Search for the cell housing the specified text and yield its (x, y) center coordinate. 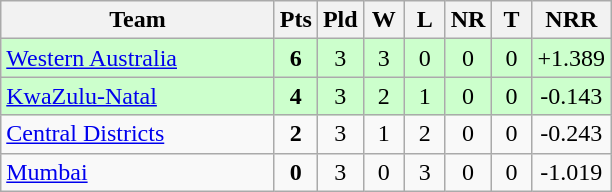
W (384, 20)
KwaZulu-Natal (138, 96)
Western Australia (138, 58)
L (424, 20)
+1.389 (572, 58)
NR (468, 20)
4 (296, 96)
-1.019 (572, 172)
Mumbai (138, 172)
NRR (572, 20)
Central Districts (138, 134)
Team (138, 20)
-0.243 (572, 134)
Pts (296, 20)
6 (296, 58)
-0.143 (572, 96)
T (512, 20)
Pld (340, 20)
